Capture the cell that displays the provided text and extract its (X, Y) central coordinate. 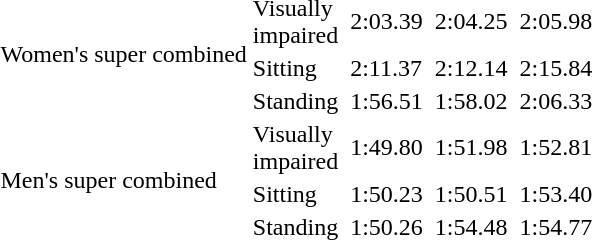
Standing (295, 101)
Visuallyimpaired (295, 148)
1:56.51 (387, 101)
2:11.37 (387, 68)
1:50.23 (387, 194)
1:58.02 (471, 101)
1:50.51 (471, 194)
2:12.14 (471, 68)
1:51.98 (471, 148)
1:49.80 (387, 148)
